Pinpoint the cell where the given text exists, returning its [x, y] midpoint coordinate. 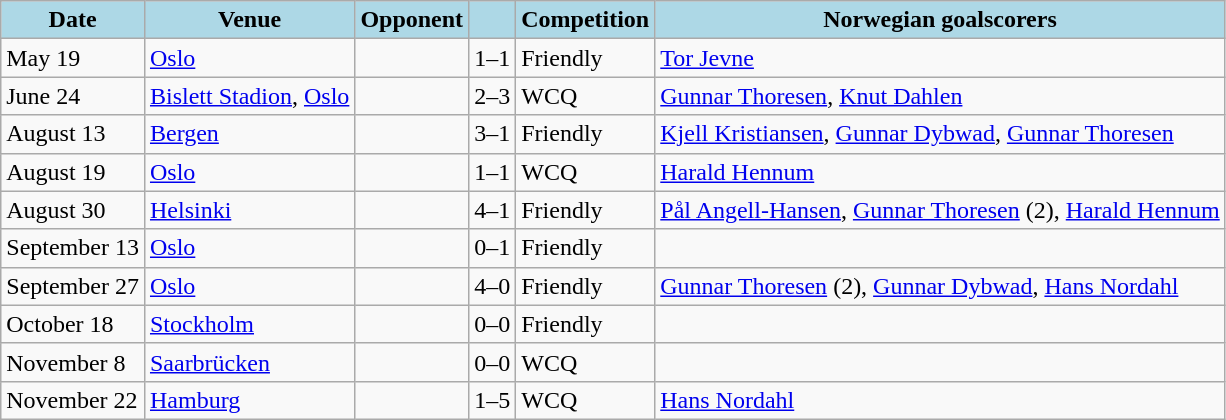
Helsinki [249, 210]
Kjell Kristiansen, Gunnar Dybwad, Gunnar Thoresen [940, 134]
Stockholm [249, 324]
4–0 [492, 286]
Bergen [249, 134]
Venue [249, 20]
Pål Angell-Hansen, Gunnar Thoresen (2), Harald Hennum [940, 210]
Tor Jevne [940, 58]
June 24 [73, 96]
Gunnar Thoresen (2), Gunnar Dybwad, Hans Nordahl [940, 286]
Gunnar Thoresen, Knut Dahlen [940, 96]
Saarbrücken [249, 362]
Hamburg [249, 400]
Hans Nordahl [940, 400]
May 19 [73, 58]
4–1 [492, 210]
September 13 [73, 248]
2–3 [492, 96]
Norwegian goalscorers [940, 20]
September 27 [73, 286]
August 13 [73, 134]
1–5 [492, 400]
Date [73, 20]
3–1 [492, 134]
August 19 [73, 172]
Opponent [412, 20]
August 30 [73, 210]
November 8 [73, 362]
October 18 [73, 324]
0–1 [492, 248]
November 22 [73, 400]
Bislett Stadion, Oslo [249, 96]
Competition [586, 20]
Harald Hennum [940, 172]
